Output the (X, Y) coordinate of the center of the cell containing the given text.  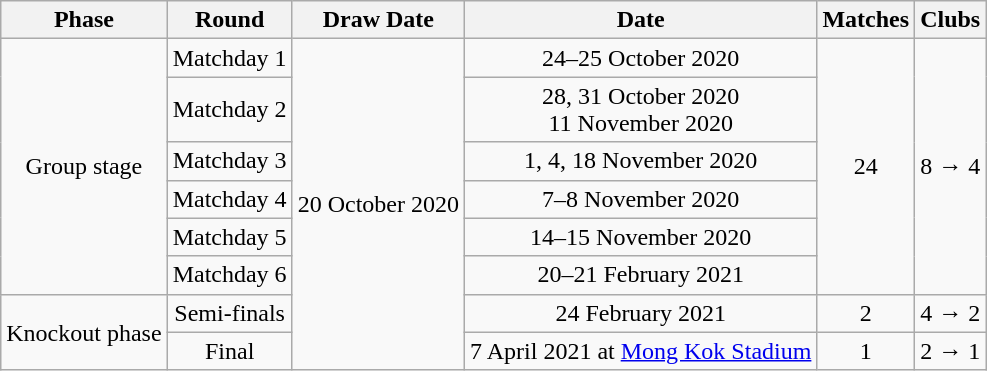
2 → 1 (950, 351)
14–15 November 2020 (641, 237)
Group stage (84, 166)
Date (641, 20)
Matchday 1 (230, 58)
4 → 2 (950, 313)
Phase (84, 20)
Clubs (950, 20)
Final (230, 351)
20–21 February 2021 (641, 275)
2 (866, 313)
Round (230, 20)
1, 4, 18 November 2020 (641, 161)
28, 31 October 2020 11 November 2020 (641, 110)
Draw Date (378, 20)
Matchday 2 (230, 110)
1 (866, 351)
8 → 4 (950, 166)
24–25 October 2020 (641, 58)
Semi-finals (230, 313)
Matchday 6 (230, 275)
Matches (866, 20)
24 February 2021 (641, 313)
Matchday 3 (230, 161)
20 October 2020 (378, 205)
Matchday 5 (230, 237)
7–8 November 2020 (641, 199)
7 April 2021 at Mong Kok Stadium (641, 351)
Matchday 4 (230, 199)
Knockout phase (84, 332)
24 (866, 166)
